Search for the cell housing the specified text and yield its (X, Y) center coordinate. 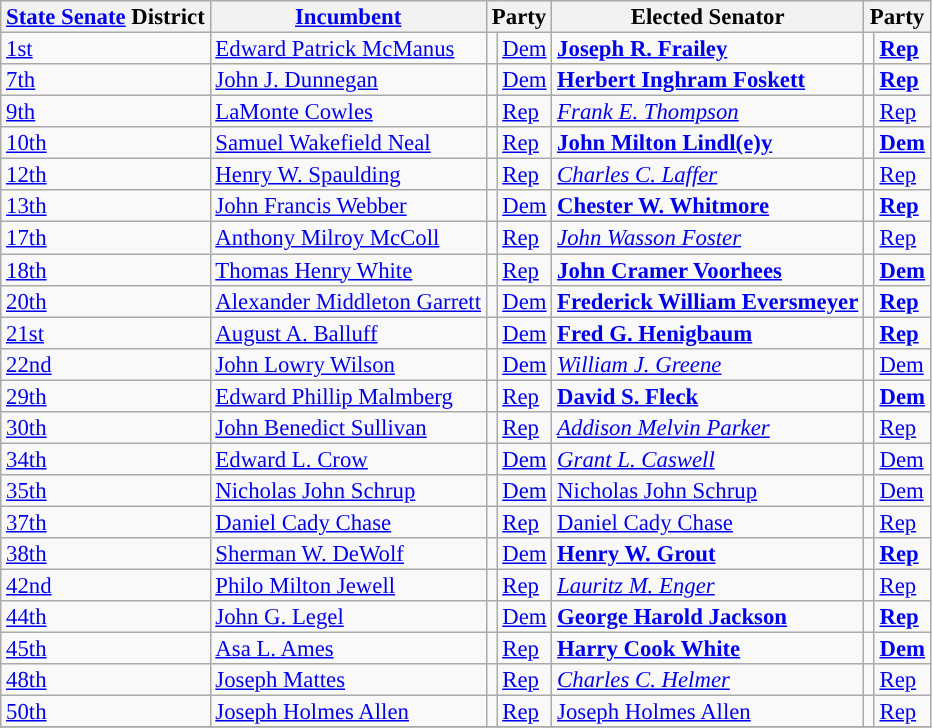
10th (106, 143)
9th (106, 112)
30th (106, 428)
50th (106, 712)
Philo Milton Jewell (348, 586)
William J. Greene (708, 364)
37th (106, 522)
Elected Senator (708, 17)
42nd (106, 586)
Charles C. Helmer (708, 680)
Joseph R. Frailey (708, 49)
Charles C. Laffer (708, 175)
35th (106, 491)
John Wasson Foster (708, 238)
Chester W. Whitmore (708, 206)
John G. Legel (348, 617)
13th (106, 206)
29th (106, 396)
Sherman W. DeWolf (348, 554)
44th (106, 617)
Asa L. Ames (348, 649)
Alexander Middleton Garrett (348, 301)
Edward Patrick McManus (348, 49)
12th (106, 175)
1st (106, 49)
Addison Melvin Parker (708, 428)
17th (106, 238)
Grant L. Caswell (708, 459)
Samuel Wakefield Neal (348, 143)
Fred G. Henigbaum (708, 333)
38th (106, 554)
20th (106, 301)
22nd (106, 364)
Lauritz M. Enger (708, 586)
Frederick William Eversmeyer (708, 301)
Harry Cook White (708, 649)
34th (106, 459)
Anthony Milroy McColl (348, 238)
Edward Phillip Malmberg (348, 396)
John J. Dunnegan (348, 80)
Edward L. Crow (348, 459)
Incumbent (348, 17)
George Harold Jackson (708, 617)
Thomas Henry White (348, 270)
18th (106, 270)
45th (106, 649)
John Benedict Sullivan (348, 428)
John Lowry Wilson (348, 364)
David S. Fleck (708, 396)
August A. Balluff (348, 333)
21st (106, 333)
Frank E. Thompson (708, 112)
John Cramer Voorhees (708, 270)
John Milton Lindl(e)y (708, 143)
LaMonte Cowles (348, 112)
Herbert Inghram Foskett (708, 80)
Henry W. Grout (708, 554)
7th (106, 80)
State Senate District (106, 17)
Joseph Mattes (348, 680)
48th (106, 680)
Henry W. Spaulding (348, 175)
John Francis Webber (348, 206)
